Extract the (X, Y) coordinate from the center of the cell holding the provided text.  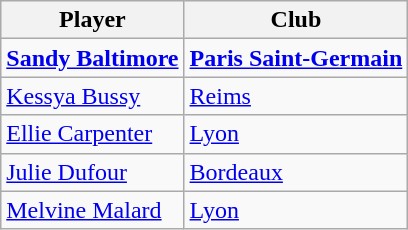
Melvine Malard (92, 210)
Reims (296, 96)
Sandy Baltimore (92, 58)
Kessya Bussy (92, 96)
Club (296, 20)
Paris Saint-Germain (296, 58)
Julie Dufour (92, 172)
Ellie Carpenter (92, 134)
Player (92, 20)
Bordeaux (296, 172)
